Return the [x, y] coordinate for the center point of the cell that contains the specified text.  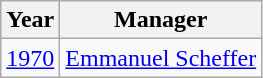
Emmanuel Scheffer [161, 58]
Manager [161, 20]
Year [30, 20]
1970 [30, 58]
